Locate the cell with the specified text and output its [x, y] center coordinate. 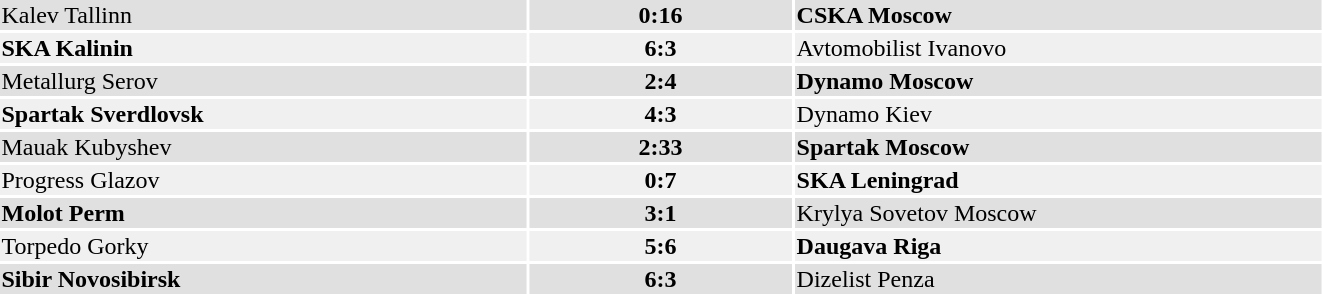
Dynamo Moscow [1058, 81]
0:16 [660, 15]
Krylya Sovetov Moscow [1058, 213]
0:7 [660, 180]
Torpedo Gorky [263, 246]
Spartak Sverdlovsk [263, 114]
CSKA Moscow [1058, 15]
Spartak Moscow [1058, 147]
3:1 [660, 213]
SKA Kalinin [263, 48]
Sibir Novosibirsk [263, 279]
5:6 [660, 246]
Progress Glazov [263, 180]
Molot Perm [263, 213]
Dizelist Penza [1058, 279]
Metallurg Serov [263, 81]
Dynamo Kiev [1058, 114]
4:3 [660, 114]
2:33 [660, 147]
Daugava Riga [1058, 246]
Kalev Tallinn [263, 15]
SKA Leningrad [1058, 180]
Mauak Kubyshev [263, 147]
Avtomobilist Ivanovo [1058, 48]
2:4 [660, 81]
